Output the [X, Y] coordinate of the center of the cell containing the given text.  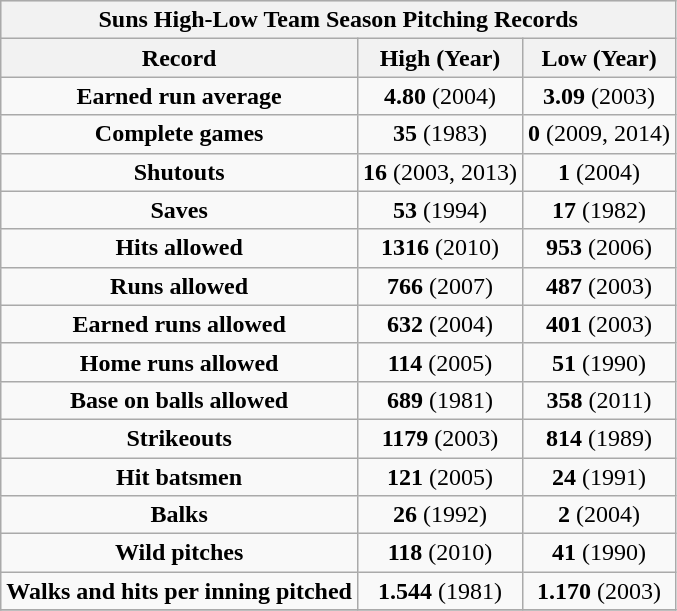
High (Year) [440, 58]
0 (2009, 2014) [600, 134]
814 (1989) [600, 438]
487 (2003) [600, 286]
Saves [180, 210]
Home runs allowed [180, 362]
401 (2003) [600, 324]
26 (1992) [440, 515]
3.09 (2003) [600, 96]
4.80 (2004) [440, 96]
2 (2004) [600, 515]
53 (1994) [440, 210]
766 (2007) [440, 286]
Wild pitches [180, 553]
1.544 (1981) [440, 591]
1.170 (2003) [600, 591]
17 (1982) [600, 210]
Runs allowed [180, 286]
Record [180, 58]
689 (1981) [440, 400]
358 (2011) [600, 400]
Hit batsmen [180, 477]
41 (1990) [600, 553]
24 (1991) [600, 477]
Base on balls allowed [180, 400]
Complete games [180, 134]
1179 (2003) [440, 438]
118 (2010) [440, 553]
953 (2006) [600, 248]
51 (1990) [600, 362]
Shutouts [180, 172]
632 (2004) [440, 324]
Low (Year) [600, 58]
Strikeouts [180, 438]
1 (2004) [600, 172]
1316 (2010) [440, 248]
35 (1983) [440, 134]
Earned runs allowed [180, 324]
Earned run average [180, 96]
16 (2003, 2013) [440, 172]
Hits allowed [180, 248]
Suns High-Low Team Season Pitching Records [338, 20]
121 (2005) [440, 477]
114 (2005) [440, 362]
Balks [180, 515]
Walks and hits per inning pitched [180, 591]
